Provide the [x, y] coordinate of the cell's center where the given text is located.  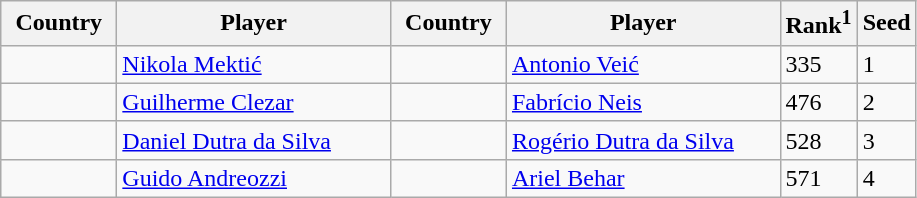
528 [818, 140]
Guido Andreozzi [254, 178]
Fabrício Neis [643, 102]
3 [886, 140]
Nikola Mektić [254, 64]
4 [886, 178]
1 [886, 64]
Antonio Veić [643, 64]
476 [818, 102]
Ariel Behar [643, 178]
Rogério Dutra da Silva [643, 140]
571 [818, 178]
335 [818, 64]
2 [886, 102]
Guilherme Clezar [254, 102]
Daniel Dutra da Silva [254, 140]
Rank1 [818, 24]
Seed [886, 24]
